Return [X, Y] of the center of cell containing provided text 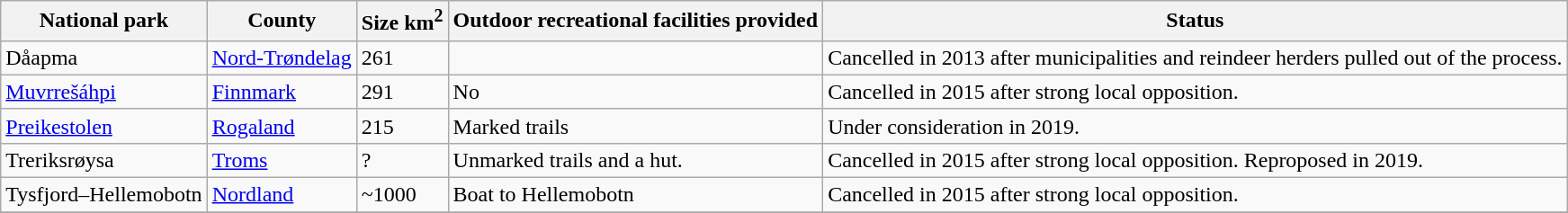
No [635, 92]
Finnmark [282, 92]
Troms [282, 160]
Unmarked trails and a hut. [635, 160]
Preikestolen [104, 126]
Outdoor recreational facilities provided [635, 22]
Cancelled in 2015 after strong local opposition. Reproposed in 2019. [1195, 160]
County [282, 22]
Cancelled in 2013 after municipalities and reindeer herders pulled out of the process. [1195, 58]
215 [402, 126]
Boat to Hellemobotn [635, 195]
~1000 [402, 195]
291 [402, 92]
Size km2 [402, 22]
? [402, 160]
261 [402, 58]
Muvrrešáhpi [104, 92]
Nordland [282, 195]
Tysfjord–Hellemobotn [104, 195]
National park [104, 22]
Marked trails [635, 126]
Treriksrøysa [104, 160]
Status [1195, 22]
Under consideration in 2019. [1195, 126]
Nord-Trøndelag [282, 58]
Rogaland [282, 126]
Dåapma [104, 58]
